Capture the cell that displays the provided text and extract its [X, Y] central coordinate. 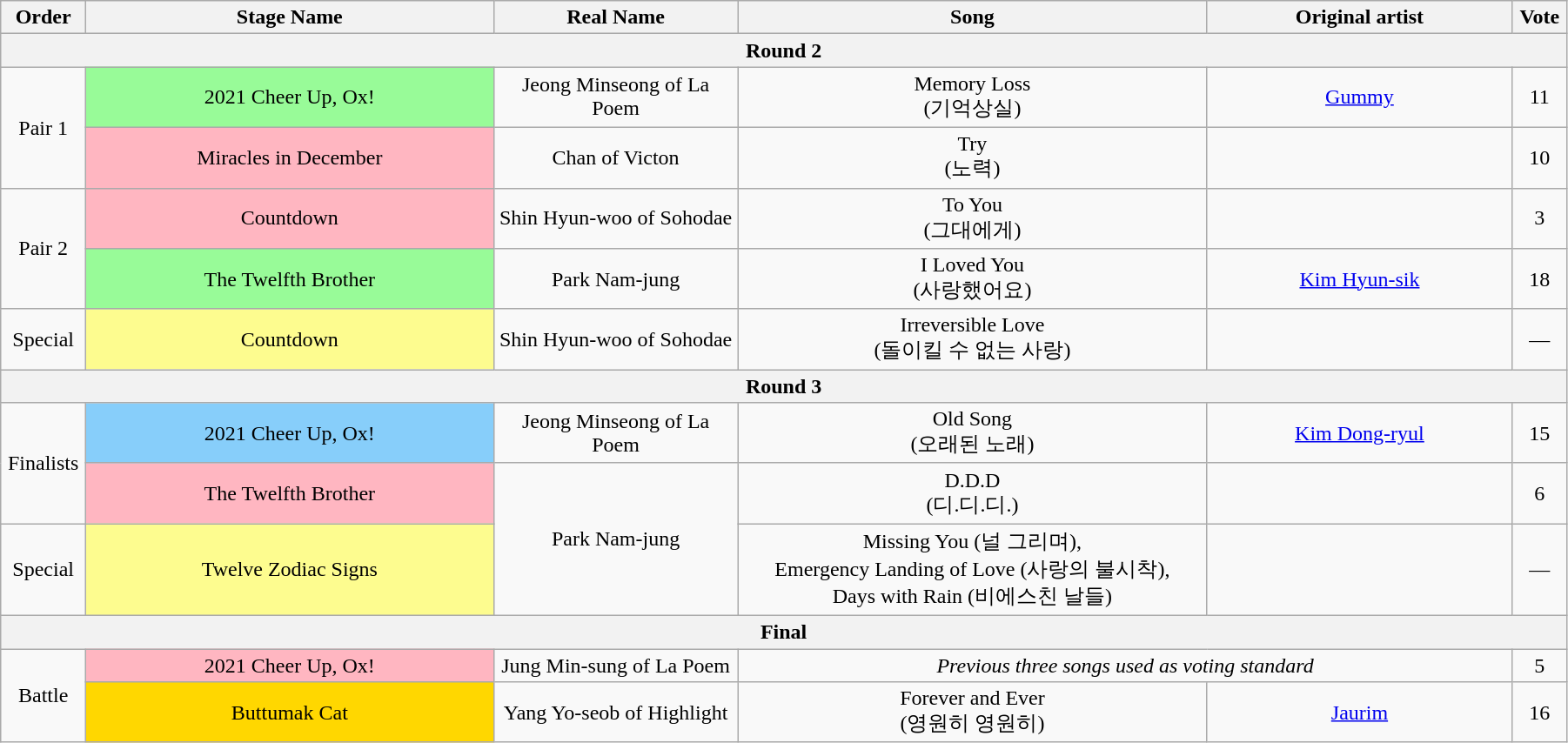
Finalists [44, 463]
Forever and Ever(영원히 영원히) [973, 713]
Previous three songs used as voting standard [1125, 666]
Original artist [1359, 17]
I Loved You(사랑했어요) [973, 279]
Jung Min-sung of La Poem [616, 666]
Buttumak Cat [290, 713]
Jaurim [1359, 713]
6 [1539, 493]
Chan of Victon [616, 157]
To You(그대에게) [973, 218]
Memory Loss(기억상실) [973, 97]
Kim Hyun-sik [1359, 279]
Try(노력) [973, 157]
Battle [44, 696]
Song [973, 17]
Irreversible Love(돌이킬 수 없는 사랑) [973, 339]
Twelve Zodiac Signs [290, 570]
Kim Dong-ryul [1359, 433]
Order [44, 17]
Real Name [616, 17]
Yang Yo-seob of Highlight [616, 713]
Old Song(오래된 노래) [973, 433]
3 [1539, 218]
Final [784, 632]
Pair 2 [44, 249]
Missing You (널 그리며), Emergency Landing of Love (사랑의 불시착), Days with Rain (비에스친 날들) [973, 570]
Gummy [1359, 97]
15 [1539, 433]
Round 2 [784, 50]
18 [1539, 279]
16 [1539, 713]
11 [1539, 97]
Round 3 [784, 386]
Pair 1 [44, 127]
Vote [1539, 17]
5 [1539, 666]
10 [1539, 157]
D.D.D(디.디.디.) [973, 493]
Miracles in December [290, 157]
Stage Name [290, 17]
